Detect which cell encompasses the target text, then output its [x, y] center coordinate. 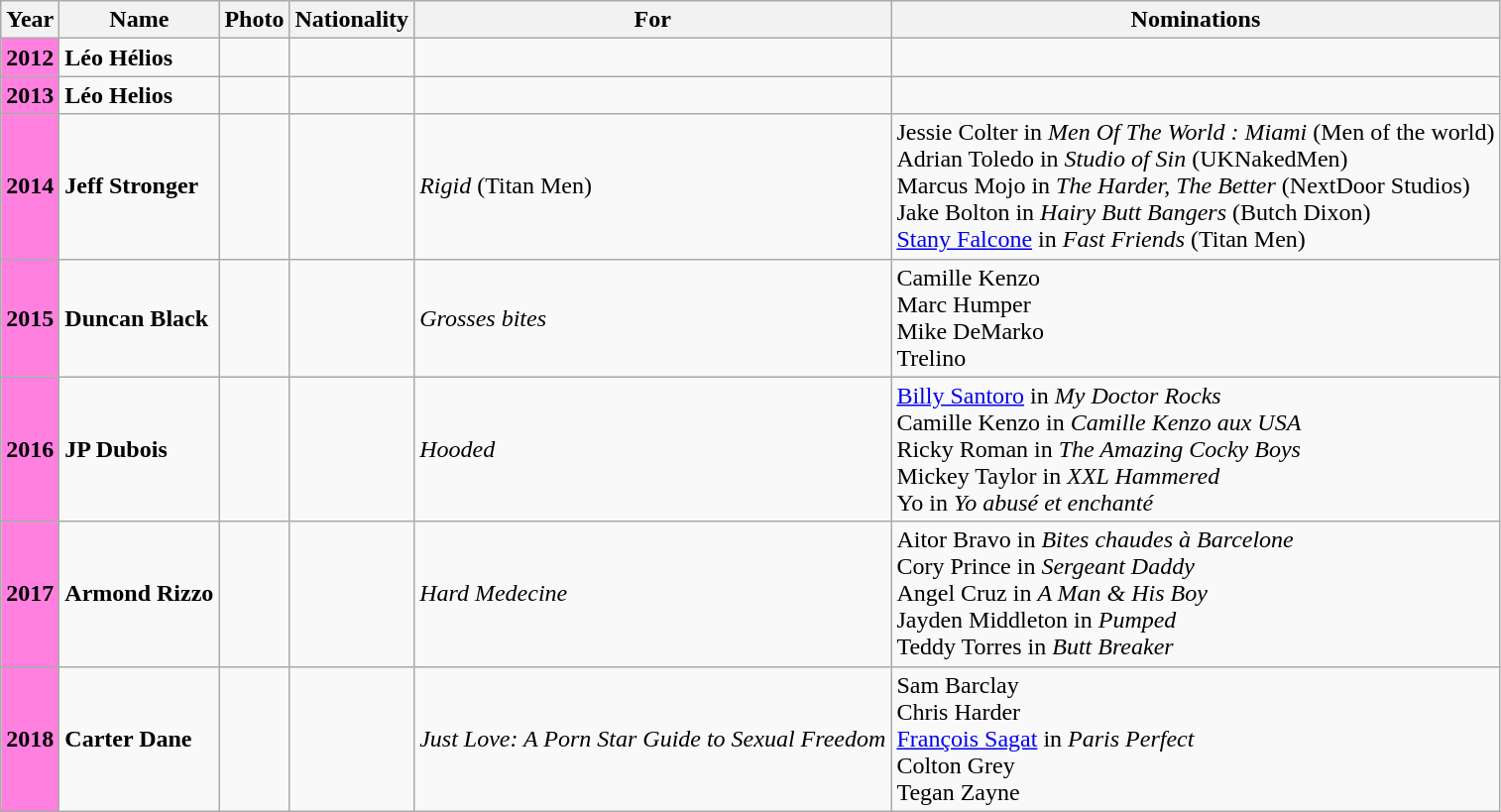
For [652, 20]
Hooded [652, 449]
Photo [254, 20]
Léo Hélios [139, 58]
Camille KenzoMarc HumperMike DeMarkoTrelino [1196, 317]
2017 [30, 594]
Nominations [1196, 20]
Armond Rizzo [139, 594]
Léo Helios [139, 95]
2016 [30, 449]
Grosses bites [652, 317]
Duncan Black [139, 317]
JP Dubois [139, 449]
2015 [30, 317]
Hard Medecine [652, 594]
2018 [30, 739]
Nationality [352, 20]
Jeff Stronger [139, 186]
Year [30, 20]
Sam BarclayChris HarderFrançois Sagat in Paris PerfectColton GreyTegan Zayne [1196, 739]
Carter Dane [139, 739]
2012 [30, 58]
2014 [30, 186]
Name [139, 20]
2013 [30, 95]
Just Love: A Porn Star Guide to Sexual Freedom [652, 739]
Rigid (Titan Men) [652, 186]
